Identify which cell holds the provided text, then report its (X, Y) central coordinate. 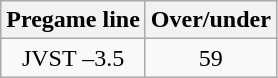
Over/under (210, 20)
Pregame line (74, 20)
59 (210, 58)
JVST –3.5 (74, 58)
